Extract the (x, y) coordinate from the center of the cell holding the provided text.  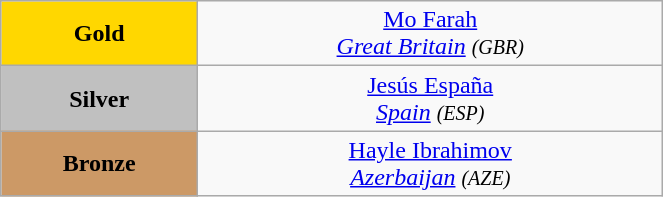
Silver (100, 98)
Gold (100, 34)
Bronze (100, 164)
Jesús EspañaSpain (ESP) (430, 98)
Hayle IbrahimovAzerbaijan (AZE) (430, 164)
Mo FarahGreat Britain (GBR) (430, 34)
